Capture the cell that displays the provided text and extract its [x, y] central coordinate. 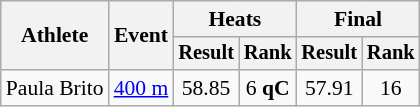
Event [142, 36]
58.85 [206, 88]
57.91 [329, 88]
Athlete [55, 36]
Final [358, 19]
Paula Brito [55, 88]
400 m [142, 88]
16 [391, 88]
6 qC [268, 88]
Heats [234, 19]
